Locate the cell with the specified text and output its (x, y) center coordinate. 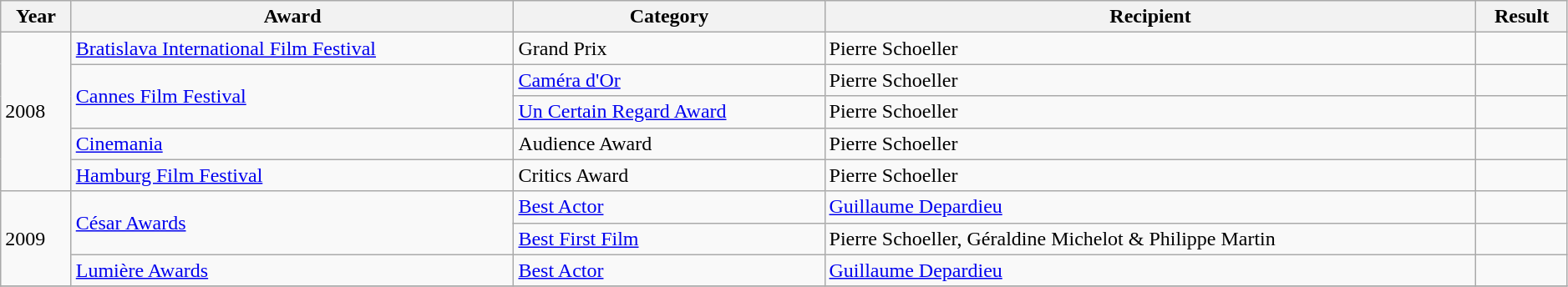
Audience Award (669, 143)
Recipient (1150, 17)
César Awards (292, 223)
Result (1522, 17)
Caméra d'Or (669, 80)
Grand Prix (669, 48)
Category (669, 17)
Bratislava International Film Festival (292, 48)
Cannes Film Festival (292, 96)
Award (292, 17)
Best First Film (669, 239)
Lumière Awards (292, 270)
Hamburg Film Festival (292, 175)
Year (36, 17)
2009 (36, 239)
Critics Award (669, 175)
Un Certain Regard Award (669, 112)
2008 (36, 112)
Cinemania (292, 143)
Pierre Schoeller, Géraldine Michelot & Philippe Martin (1150, 239)
